For the text-containing cell, return its midpoint in (X, Y) coordinate format. 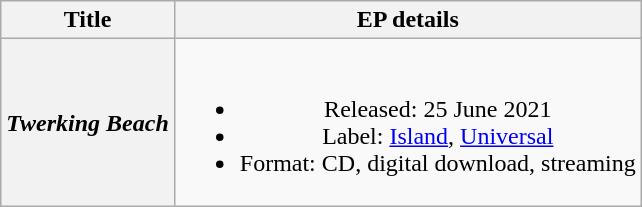
Released: 25 June 2021Label: Island, UniversalFormat: CD, digital download, streaming (408, 122)
EP details (408, 20)
Twerking Beach (88, 122)
Title (88, 20)
